From the cell containing the given text, extract its center point as [X, Y] coordinate. 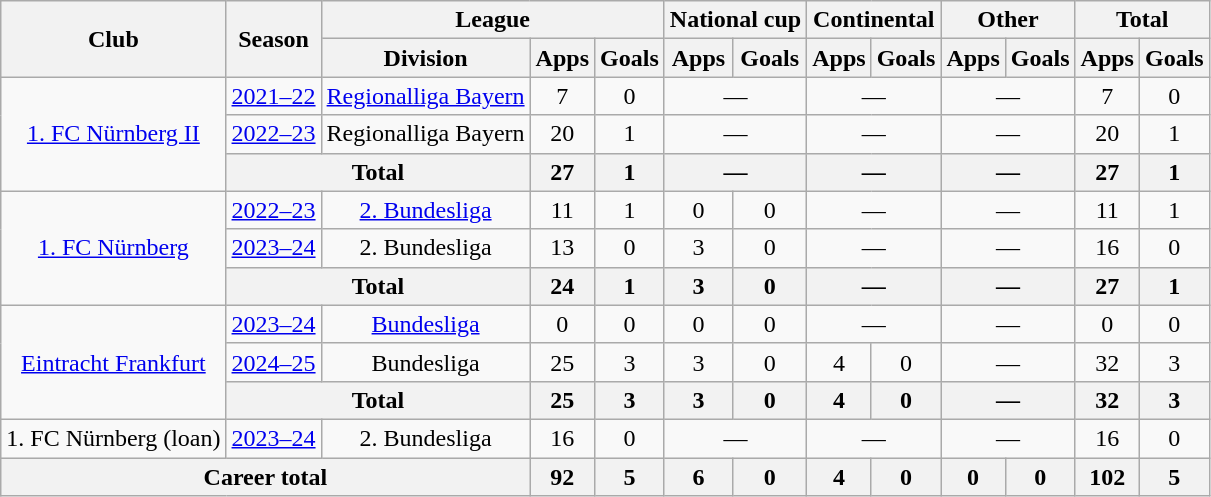
Club [114, 39]
1. FC Nürnberg (loan) [114, 438]
6 [698, 477]
Season [274, 39]
1. FC Nürnberg II [114, 134]
2021–22 [274, 96]
Career total [266, 477]
Eintracht Frankfurt [114, 362]
Other [1008, 20]
Continental [874, 20]
League [492, 20]
Division [426, 58]
National cup [735, 20]
1. FC Nürnberg [114, 248]
24 [562, 286]
13 [562, 248]
102 [1107, 477]
92 [562, 477]
2024–25 [274, 362]
